Provide the [X, Y] coordinate of the cell's center where the given text is located.  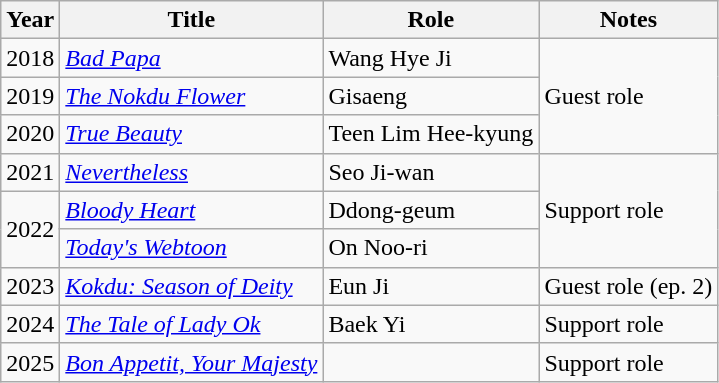
Today's Webtoon [192, 248]
True Beauty [192, 134]
2021 [30, 172]
2023 [30, 286]
Gisaeng [431, 96]
Title [192, 20]
The Nokdu Flower [192, 96]
Teen Lim Hee-kyung [431, 134]
Kokdu: Season of Deity [192, 286]
2020 [30, 134]
Bon Appetit, Your Majesty [192, 362]
Nevertheless [192, 172]
Seo Ji-wan [431, 172]
The Tale of Lady Ok [192, 324]
Guest role (ep. 2) [628, 286]
Ddong-geum [431, 210]
Baek Yi [431, 324]
Year [30, 20]
Role [431, 20]
Wang Hye Ji [431, 58]
2022 [30, 229]
2025 [30, 362]
Bloody Heart [192, 210]
2024 [30, 324]
2019 [30, 96]
Notes [628, 20]
Guest role [628, 96]
On Noo-ri [431, 248]
2018 [30, 58]
Eun Ji [431, 286]
Bad Papa [192, 58]
